Detect which cell encompasses the target text, then output its (x, y) center coordinate. 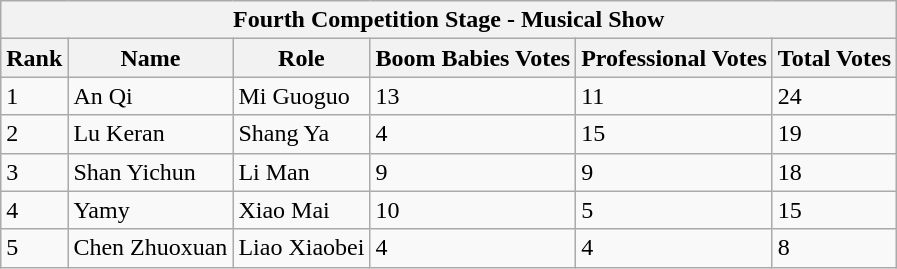
Liao Xiaobei (302, 248)
19 (834, 134)
Yamy (150, 210)
Lu Keran (150, 134)
10 (473, 210)
Mi Guoguo (302, 96)
13 (473, 96)
3 (34, 172)
Name (150, 58)
Rank (34, 58)
Fourth Competition Stage - Musical Show (449, 20)
Chen Zhuoxuan (150, 248)
Role (302, 58)
Professional Votes (674, 58)
Shan Yichun (150, 172)
Total Votes (834, 58)
Shang Ya (302, 134)
An Qi (150, 96)
24 (834, 96)
Li Man (302, 172)
2 (34, 134)
8 (834, 248)
Boom Babies Votes (473, 58)
18 (834, 172)
11 (674, 96)
1 (34, 96)
Xiao Mai (302, 210)
